For the text-containing cell, return its midpoint in (x, y) coordinate format. 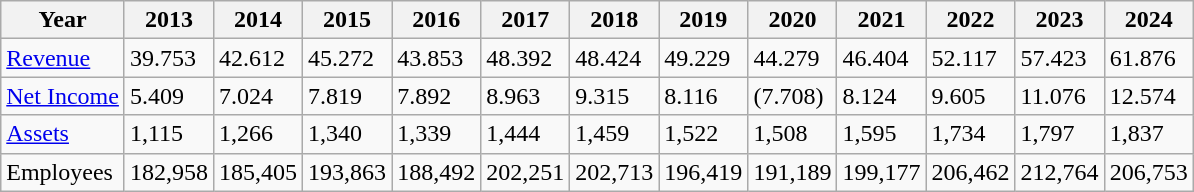
9.315 (614, 96)
2020 (792, 20)
193,863 (348, 172)
44.279 (792, 58)
8.963 (526, 96)
49.229 (704, 58)
2024 (1148, 20)
7.024 (258, 96)
202,251 (526, 172)
185,405 (258, 172)
1,522 (704, 134)
Employees (63, 172)
2021 (882, 20)
48.424 (614, 58)
52.117 (970, 58)
7.819 (348, 96)
1,797 (1060, 134)
5.409 (168, 96)
202,713 (614, 172)
196,419 (704, 172)
191,189 (792, 172)
48.392 (526, 58)
206,462 (970, 172)
2018 (614, 20)
182,958 (168, 172)
57.423 (1060, 58)
11.076 (1060, 96)
(7.708) (792, 96)
1,340 (348, 134)
1,266 (258, 134)
45.272 (348, 58)
212,764 (1060, 172)
2016 (436, 20)
7.892 (436, 96)
1,115 (168, 134)
Assets (63, 134)
Revenue (63, 58)
46.404 (882, 58)
206,753 (1148, 172)
61.876 (1148, 58)
2013 (168, 20)
43.853 (436, 58)
9.605 (970, 96)
2017 (526, 20)
12.574 (1148, 96)
2015 (348, 20)
1,508 (792, 134)
2022 (970, 20)
42.612 (258, 58)
2014 (258, 20)
Year (63, 20)
1,595 (882, 134)
Net Income (63, 96)
188,492 (436, 172)
1,837 (1148, 134)
2019 (704, 20)
8.124 (882, 96)
2023 (1060, 20)
1,444 (526, 134)
1,734 (970, 134)
1,339 (436, 134)
8.116 (704, 96)
39.753 (168, 58)
199,177 (882, 172)
1,459 (614, 134)
